Extract the (X, Y) coordinate from the center of the cell holding the provided text.  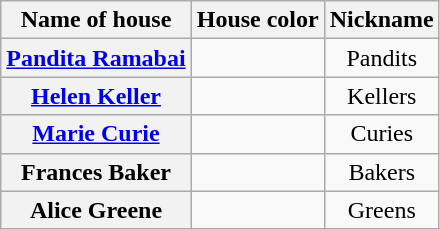
Helen Keller (96, 96)
House color (258, 20)
Nickname (382, 20)
Kellers (382, 96)
Pandits (382, 58)
Greens (382, 210)
Curies (382, 134)
Frances Baker (96, 172)
Bakers (382, 172)
Name of house (96, 20)
Pandita Ramabai (96, 58)
Marie Curie (96, 134)
Alice Greene (96, 210)
